Extract the (x, y) coordinate from the center of the cell holding the provided text.  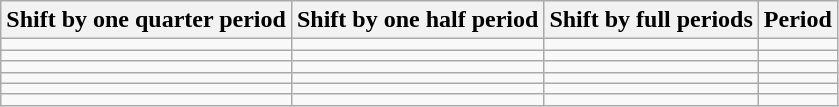
Shift by one half period (417, 20)
Shift by full periods (651, 20)
Shift by one quarter period (146, 20)
Period (798, 20)
